Identify which cell holds the provided text, then report its (x, y) central coordinate. 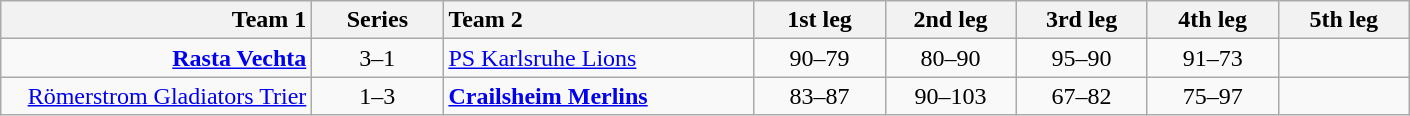
5th leg (1344, 20)
1st leg (820, 20)
Team 1 (156, 20)
Rasta Vechta (156, 58)
83–87 (820, 96)
3rd leg (1082, 20)
Crailsheim Merlins (598, 96)
67–82 (1082, 96)
Römerstrom Gladiators Trier (156, 96)
1–3 (378, 96)
2nd leg (950, 20)
3–1 (378, 58)
95–90 (1082, 58)
75–97 (1212, 96)
80–90 (950, 58)
Series (378, 20)
91–73 (1212, 58)
90–79 (820, 58)
4th leg (1212, 20)
90–103 (950, 96)
Team 2 (598, 20)
PS Karlsruhe Lions (598, 58)
